Identify which cell holds the provided text, then report its (X, Y) central coordinate. 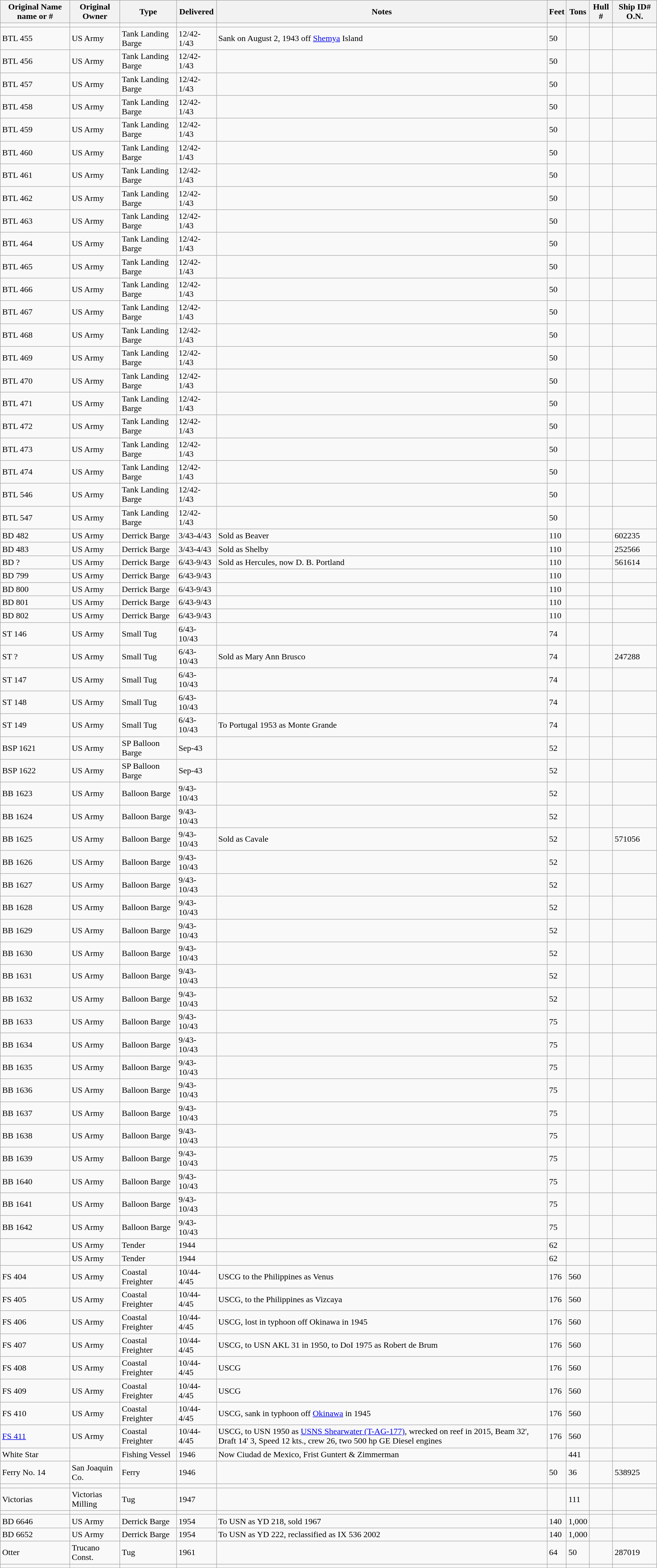
BD 802 (35, 616)
USCG, to the Philippines as Vizcaya (382, 1300)
USCG, to USN 1950 as USNS Shearwater (T-AG-177), wrecked on reef in 2015, Beam 32', Draft 14' 3, Speed 12 kts., crew 26, two 500 hp GE Diesel engines (382, 1436)
ST ? (35, 657)
To USN as YD 218, sold 1967 (382, 1521)
BTL 462 (35, 198)
Otter (35, 1552)
BB 1631 (35, 976)
BD ? (35, 562)
Sold as Beaver (382, 536)
Delivered (197, 12)
Sold as Cavale (382, 839)
BSP 1621 (35, 748)
FS 404 (35, 1277)
FS 405 (35, 1300)
To Portugal 1953 as Monte Grande (382, 725)
BTL 456 (35, 61)
Victorias (35, 1499)
USCG to the Philippines as Venus (382, 1277)
BTL 461 (35, 175)
BTL 467 (35, 312)
BB 1624 (35, 816)
BTL 464 (35, 243)
BTL 472 (35, 426)
Hull # (601, 12)
BB 1637 (35, 1113)
BTL 457 (35, 84)
BTL 473 (35, 449)
BTL 460 (35, 152)
Original Name name or # (35, 12)
BTL 455 (35, 39)
USCG, to USN AKL 31 in 1950, to DoI 1975 as Robert de Brum (382, 1345)
FS 411 (35, 1436)
111 (578, 1499)
Ferry (148, 1472)
Fishing Vessel (148, 1454)
1961 (197, 1552)
Sold as Mary Ann Brusco (382, 657)
BB 1635 (35, 1068)
BTL 458 (35, 107)
FS 408 (35, 1368)
USCG, sank in typhoon off Okinawa in 1945 (382, 1413)
ST 149 (35, 725)
BTL 547 (35, 518)
BD 6652 (35, 1534)
BTL 474 (35, 472)
BB 1639 (35, 1159)
Sold as Hercules, now D. B. Portland (382, 562)
BB 1627 (35, 884)
FS 409 (35, 1391)
247288 (635, 657)
BTL 471 (35, 403)
BTL 468 (35, 335)
BB 1634 (35, 1044)
BB 1633 (35, 1022)
287019 (635, 1552)
BTL 466 (35, 290)
BD 799 (35, 576)
FS 407 (35, 1345)
BTL 465 (35, 267)
Notes (382, 12)
To USN as YD 222, reclassified as IX 536 2002 (382, 1534)
San Joaquin Co. (95, 1472)
561614 (635, 562)
ST 146 (35, 634)
BB 1626 (35, 862)
BB 1642 (35, 1227)
BB 1628 (35, 908)
571056 (635, 839)
ST 148 (35, 702)
BD 6646 (35, 1521)
BTL 463 (35, 221)
Original Owner (95, 12)
BB 1640 (35, 1181)
36 (578, 1472)
USCG, lost in typhoon off Okinawa in 1945 (382, 1322)
BD 801 (35, 603)
BTL 459 (35, 130)
BTL 470 (35, 381)
BTL 469 (35, 358)
Type (148, 12)
BB 1629 (35, 930)
Sold as Shelby (382, 549)
Tons (578, 12)
BB 1630 (35, 953)
Ferry No. 14 (35, 1472)
BB 1641 (35, 1204)
441 (578, 1454)
602235 (635, 536)
BB 1636 (35, 1090)
BB 1632 (35, 999)
BB 1623 (35, 793)
Ship ID# O.N. (635, 12)
252566 (635, 549)
ST 147 (35, 680)
BD 483 (35, 549)
BSP 1622 (35, 771)
Now Ciudad de Mexico, Frist Guntert & Zimmerman (382, 1454)
BTL 546 (35, 494)
Trucano Const. (95, 1552)
Feet (557, 12)
BB 1625 (35, 839)
Victorias Milling (95, 1499)
FS 410 (35, 1413)
BD 800 (35, 589)
64 (557, 1552)
Sank on August 2, 1943 off Shemya Island (382, 39)
BD 482 (35, 536)
1947 (197, 1499)
BB 1638 (35, 1136)
538925 (635, 1472)
FS 406 (35, 1322)
White Star (35, 1454)
